Identify which cell holds the provided text, then report its (x, y) central coordinate. 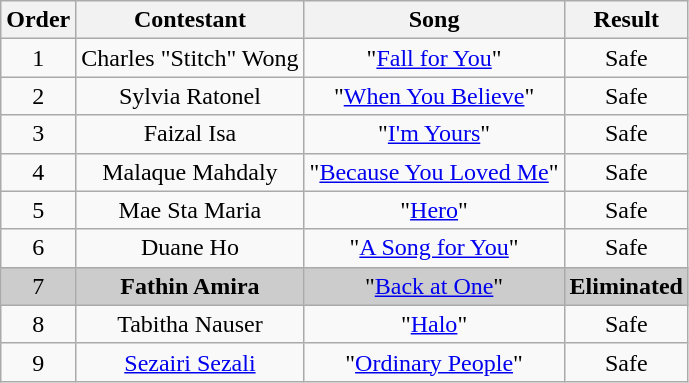
Order (38, 20)
2 (38, 96)
Result (626, 20)
Song (434, 20)
Fathin Amira (190, 286)
"Halo" (434, 324)
9 (38, 362)
Sylvia Ratonel (190, 96)
"When You Believe" (434, 96)
"I'm Yours" (434, 134)
8 (38, 324)
"Because You Loved Me" (434, 172)
"Hero" (434, 210)
5 (38, 210)
6 (38, 248)
Tabitha Nauser (190, 324)
3 (38, 134)
Sezairi Sezali (190, 362)
"Fall for You" (434, 58)
"Back at One" (434, 286)
Contestant (190, 20)
Duane Ho (190, 248)
Mae Sta Maria (190, 210)
Charles "Stitch" Wong (190, 58)
Eliminated (626, 286)
Faizal Isa (190, 134)
1 (38, 58)
Malaque Mahdaly (190, 172)
"A Song for You" (434, 248)
7 (38, 286)
"Ordinary People" (434, 362)
4 (38, 172)
